Pinpoint the cell where the given text exists, returning its (X, Y) midpoint coordinate. 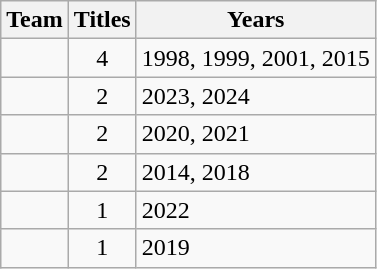
Years (256, 20)
1998, 1999, 2001, 2015 (256, 58)
2022 (256, 210)
2019 (256, 248)
2023, 2024 (256, 96)
2014, 2018 (256, 172)
2020, 2021 (256, 134)
Titles (102, 20)
4 (102, 58)
Team (35, 20)
